Return (X, Y) of the center of cell containing provided text 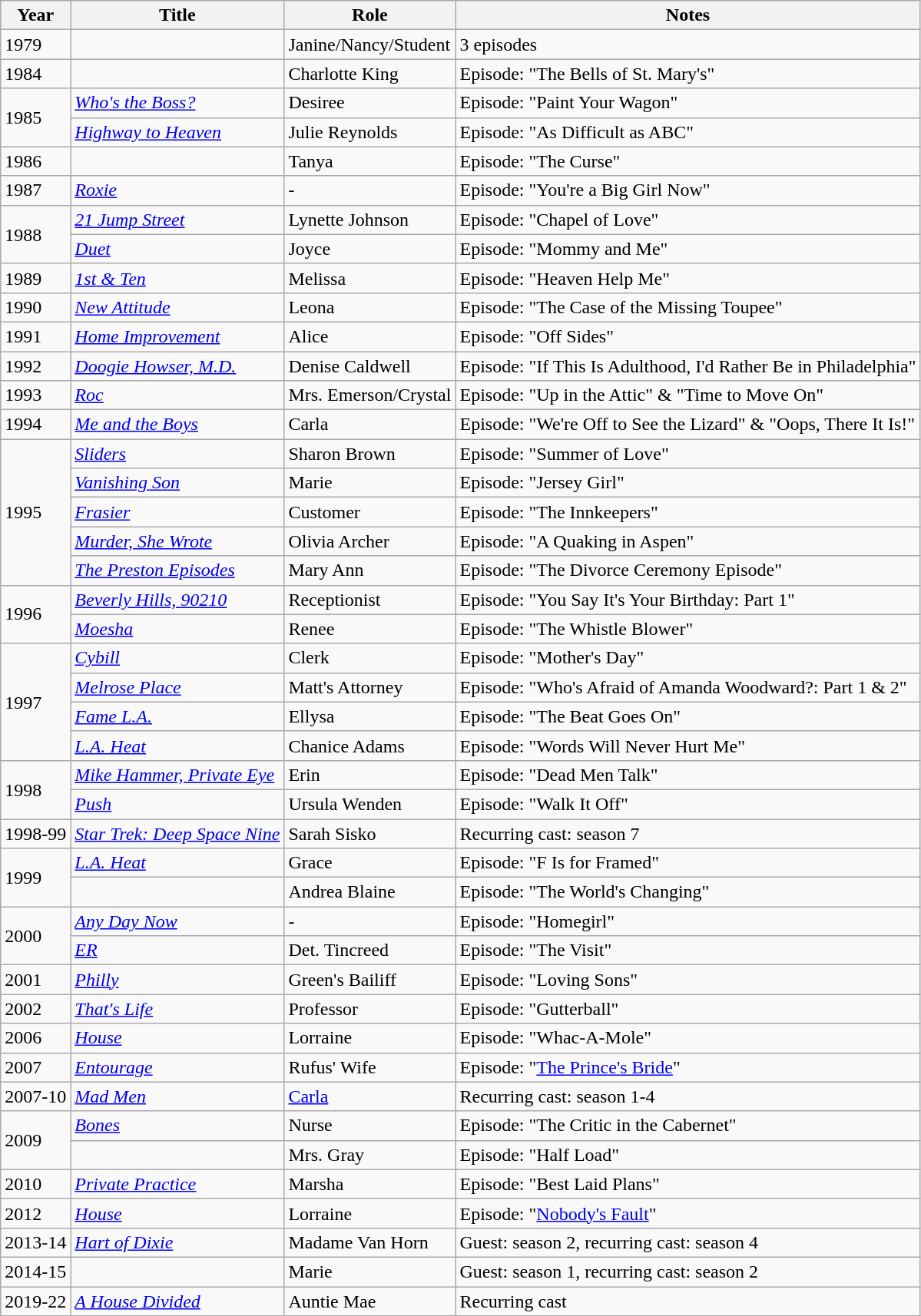
New Attitude (177, 307)
2000 (35, 936)
Notes (688, 15)
Me and the Boys (177, 425)
1991 (35, 336)
2009 (35, 1140)
2006 (35, 1038)
Tanya (370, 161)
Episode: "Loving Sons" (688, 980)
Any Day Now (177, 921)
Episode: "As Difficult as ABC" (688, 132)
2019-22 (35, 1301)
2010 (35, 1184)
Bones (177, 1126)
Year (35, 15)
Leona (370, 307)
Recurring cast: season 1-4 (688, 1096)
Nurse (370, 1126)
Det. Tincreed (370, 951)
Green's Bailiff (370, 980)
1993 (35, 395)
Episode: "Homegirl" (688, 921)
Madame Van Horn (370, 1242)
Moesha (177, 629)
Episode: "The World's Changing" (688, 892)
Episode: "Words Will Never Hurt Me" (688, 746)
Episode: "You Say It's Your Birthday: Part 1" (688, 600)
1st & Ten (177, 278)
Roxie (177, 190)
1979 (35, 45)
Episode: "We're Off to See the Lizard" & "Oops, There It Is!" (688, 425)
Desiree (370, 103)
Beverly Hills, 90210 (177, 600)
1997 (35, 702)
1986 (35, 161)
Episode: "A Quaking in Aspen" (688, 541)
Episode: "You're a Big Girl Now" (688, 190)
Vanishing Son (177, 483)
Melrose Place (177, 687)
1990 (35, 307)
Erin (370, 775)
1996 (35, 614)
Episode: "The Visit" (688, 951)
The Preston Episodes (177, 570)
Mrs. Emerson/Crystal (370, 395)
Episode: "Best Laid Plans" (688, 1184)
Episode: "Heaven Help Me" (688, 278)
1994 (35, 425)
Highway to Heaven (177, 132)
Private Practice (177, 1184)
Episode: "The Beat Goes On" (688, 716)
Episode: "Paint Your Wagon" (688, 103)
Sliders (177, 454)
1992 (35, 366)
Matt's Attorney (370, 687)
1999 (35, 878)
Episode: "Walk It Off" (688, 804)
Episode: "Nobody's Fault" (688, 1213)
Julie Reynolds (370, 132)
Episode: "The Critic in the Cabernet" (688, 1126)
Grace (370, 863)
Who's the Boss? (177, 103)
Episode: "Summer of Love" (688, 454)
Sharon Brown (370, 454)
1989 (35, 278)
Episode: "Jersey Girl" (688, 483)
Mrs. Gray (370, 1155)
1995 (35, 512)
Mike Hammer, Private Eye (177, 775)
Episode: "Mommy and Me" (688, 249)
Andrea Blaine (370, 892)
2013-14 (35, 1242)
1998 (35, 789)
Murder, She Wrote (177, 541)
Home Improvement (177, 336)
1985 (35, 117)
Guest: season 2, recurring cast: season 4 (688, 1242)
Ellysa (370, 716)
Receptionist (370, 600)
Roc (177, 395)
Role (370, 15)
Fame L.A. (177, 716)
2007 (35, 1067)
Episode: "The Divorce Ceremony Episode" (688, 570)
Episode: "Up in the Attic" & "Time to Move On" (688, 395)
Duet (177, 249)
Episode: "Mother's Day" (688, 658)
Recurring cast: season 7 (688, 833)
Cybill (177, 658)
2007-10 (35, 1096)
Alice (370, 336)
3 episodes (688, 45)
Joyce (370, 249)
Janine/Nancy/Student (370, 45)
Episode: "F Is for Framed" (688, 863)
Episode: "The Prince's Bride" (688, 1067)
Recurring cast (688, 1301)
1998-99 (35, 833)
Charlotte King (370, 74)
1984 (35, 74)
Professor (370, 1009)
Marsha (370, 1184)
Title (177, 15)
Entourage (177, 1067)
Melissa (370, 278)
Episode: "Half Load" (688, 1155)
Episode: "Gutterball" (688, 1009)
2012 (35, 1213)
Guest: season 1, recurring cast: season 2 (688, 1271)
Frasier (177, 512)
Denise Caldwell (370, 366)
Renee (370, 629)
Clerk (370, 658)
A House Divided (177, 1301)
Rufus' Wife (370, 1067)
2014-15 (35, 1271)
Sarah Sisko (370, 833)
ER (177, 951)
Lynette Johnson (370, 220)
Episode: "Who's Afraid of Amanda Woodward?: Part 1 & 2" (688, 687)
Episode: "Dead Men Talk" (688, 775)
Episode: "Off Sides" (688, 336)
Episode: "The Curse" (688, 161)
2002 (35, 1009)
Customer (370, 512)
Hart of Dixie (177, 1242)
2001 (35, 980)
Olivia Archer (370, 541)
Doogie Howser, M.D. (177, 366)
Mad Men (177, 1096)
Chanice Adams (370, 746)
Episode: "The Innkeepers" (688, 512)
Star Trek: Deep Space Nine (177, 833)
Auntie Mae (370, 1301)
Episode: "If This Is Adulthood, I'd Rather Be in Philadelphia" (688, 366)
21 Jump Street (177, 220)
Episode: "The Bells of St. Mary's" (688, 74)
1988 (35, 234)
1987 (35, 190)
Episode: "Chapel of Love" (688, 220)
Episode: "The Case of the Missing Toupee" (688, 307)
Ursula Wenden (370, 804)
Philly (177, 980)
Episode: "The Whistle Blower" (688, 629)
That's Life (177, 1009)
Episode: "Whac-A-Mole" (688, 1038)
Push (177, 804)
Mary Ann (370, 570)
